Determine the [X, Y] coordinate at the center of the cell enclosing the given text.  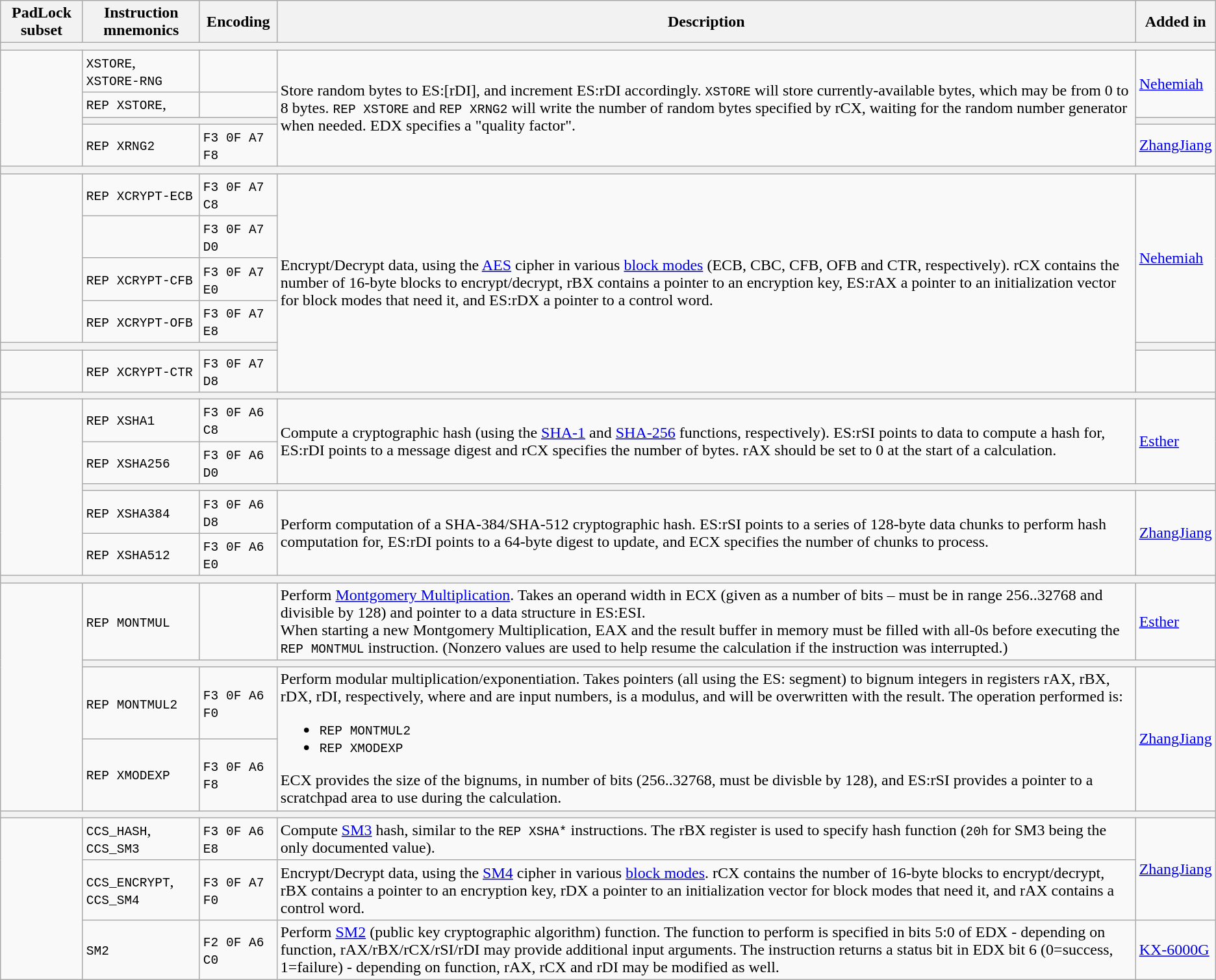
REP XCRYPT-OFB [141, 321]
REP XRNG2 [141, 145]
CCS_HASH,CCS_SM3 [141, 839]
Description [706, 22]
REP MONTMUL2 [141, 703]
F3 0F A6 D8 [238, 512]
F3 0F A6 E8 [238, 839]
F3 0F A6 F8 [238, 775]
F3 0F A7 E8 [238, 321]
REP XSTORE, [141, 105]
XSTORE,XSTORE-RNG [141, 71]
F2 0F A6 C0 [238, 949]
REP XCRYPT-CTR [141, 370]
F3 0F A6 C8 [238, 421]
REP XMODEXP [141, 775]
F3 0F A6 E0 [238, 555]
F3 0F A7 D8 [238, 370]
PadLock subset [42, 22]
Instruction mnemonics [141, 22]
SM2 [141, 949]
F3 0F A7 E0 [238, 279]
REP XCRYPT-CFB [141, 279]
F3 0F A6 F0 [238, 703]
REP MONTMUL [141, 621]
Added in [1176, 22]
F3 0F A7 C8 [238, 195]
F3 0F A7 D0 [238, 236]
REP XSHA1 [141, 421]
REP XSHA256 [141, 462]
Encoding [238, 22]
F3 0F A6 D0 [238, 462]
F3 0F A7 F0 [238, 890]
F3 0F A7 F8 [238, 145]
REP XSHA384 [141, 512]
REP XSHA512 [141, 555]
KX-6000G [1176, 949]
CCS_ENCRYPT,CCS_SM4 [141, 890]
REP XCRYPT-ECB [141, 195]
